Return the (x, y) coordinate for the center point of the cell that contains the specified text.  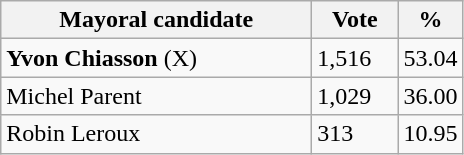
Mayoral candidate (156, 20)
% (430, 20)
10.95 (430, 134)
313 (355, 134)
1,516 (355, 58)
Robin Leroux (156, 134)
53.04 (430, 58)
36.00 (430, 96)
Michel Parent (156, 96)
Yvon Chiasson (X) (156, 58)
1,029 (355, 96)
Vote (355, 20)
